Search for the cell housing the specified text and yield its (X, Y) center coordinate. 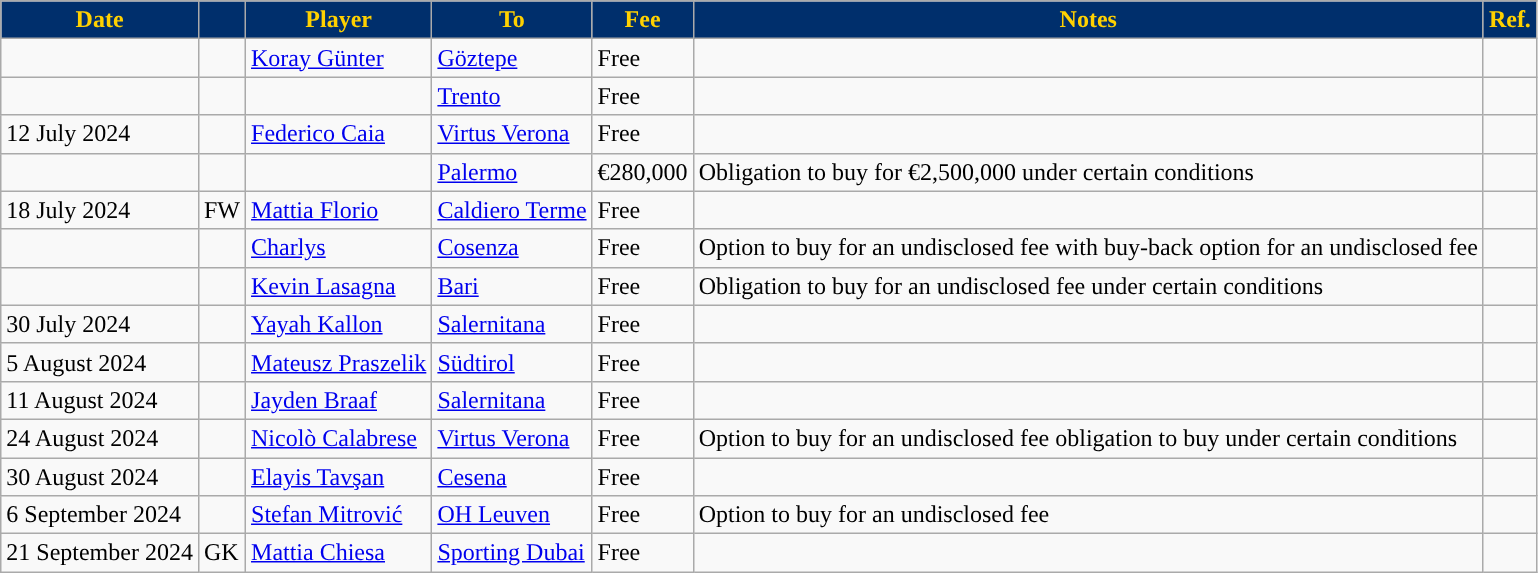
OH Leuven (512, 515)
Kevin Lasagna (339, 286)
Obligation to buy for €2,500,000 under certain conditions (1088, 172)
6 September 2024 (100, 515)
Mateusz Praszelik (339, 362)
Notes (1088, 20)
Date (100, 20)
11 August 2024 (100, 400)
5 August 2024 (100, 362)
Göztepe (512, 58)
€280,000 (642, 172)
Stefan Mitrović (339, 515)
Fee (642, 20)
Trento (512, 96)
Option to buy for an undisclosed fee with buy-back option for an undisclosed fee (1088, 248)
Koray Günter (339, 58)
Player (339, 20)
Ref. (1510, 20)
FW (222, 210)
Option to buy for an undisclosed fee (1088, 515)
Option to buy for an undisclosed fee obligation to buy under certain conditions (1088, 438)
Palermo (512, 172)
Elayis Tavşan (339, 477)
Sporting Dubai (512, 553)
Cosenza (512, 248)
30 August 2024 (100, 477)
18 July 2024 (100, 210)
24 August 2024 (100, 438)
Obligation to buy for an undisclosed fee under certain conditions (1088, 286)
30 July 2024 (100, 324)
Nicolò Calabrese (339, 438)
Mattia Chiesa (339, 553)
To (512, 20)
Cesena (512, 477)
Mattia Florio (339, 210)
Caldiero Terme (512, 210)
Federico Caia (339, 134)
21 September 2024 (100, 553)
12 July 2024 (100, 134)
Bari (512, 286)
Südtirol (512, 362)
Yayah Kallon (339, 324)
Jayden Braaf (339, 400)
GK (222, 553)
Charlys (339, 248)
